Extract the [X, Y] coordinate from the center of the cell holding the provided text.  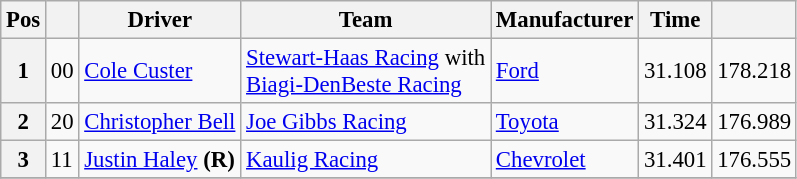
Ford [564, 72]
Cole Custer [160, 72]
31.324 [676, 122]
Chevrolet [564, 160]
Joe Gibbs Racing [366, 122]
Driver [160, 20]
3 [24, 160]
11 [62, 160]
Christopher Bell [160, 122]
Justin Haley (R) [160, 160]
31.401 [676, 160]
Manufacturer [564, 20]
1 [24, 72]
Team [366, 20]
176.989 [754, 122]
176.555 [754, 160]
178.218 [754, 72]
Pos [24, 20]
Kaulig Racing [366, 160]
20 [62, 122]
Time [676, 20]
31.108 [676, 72]
00 [62, 72]
Toyota [564, 122]
2 [24, 122]
Stewart-Haas Racing with Biagi-DenBeste Racing [366, 72]
